From the cell containing the given text, extract its center point as [x, y] coordinate. 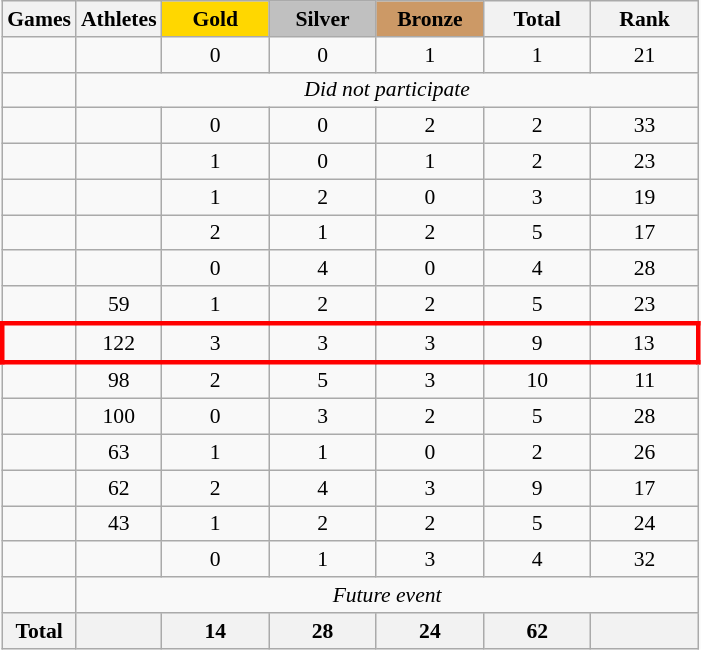
Silver [322, 19]
33 [644, 126]
Rank [644, 19]
Gold [216, 19]
13 [644, 342]
98 [119, 380]
Bronze [430, 19]
11 [644, 380]
14 [216, 631]
Did not participate [387, 90]
Future event [387, 595]
10 [538, 380]
19 [644, 197]
63 [119, 453]
59 [119, 304]
21 [644, 55]
26 [644, 453]
100 [119, 417]
43 [119, 524]
Games [39, 19]
Athletes [119, 19]
32 [644, 560]
122 [119, 342]
